Return the [X, Y] coordinate for the center point of the cell that contains the specified text.  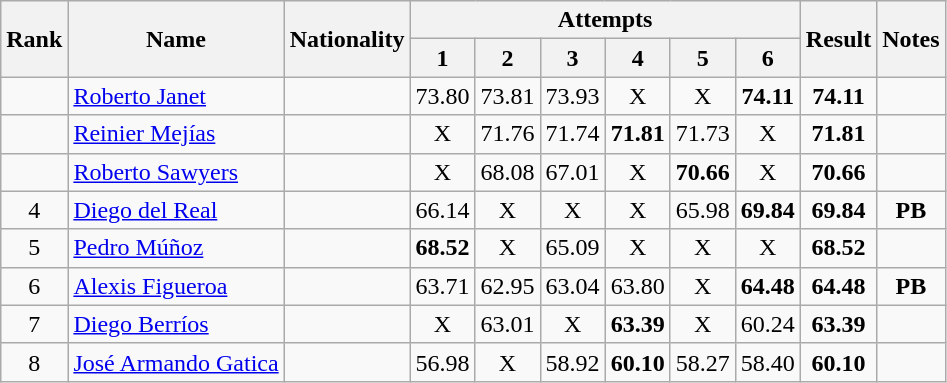
Attempts [605, 20]
Notes [911, 39]
Alexis Figueroa [176, 286]
58.92 [572, 362]
60.24 [768, 324]
58.27 [702, 362]
Nationality [347, 39]
63.71 [442, 286]
63.04 [572, 286]
Roberto Sawyers [176, 172]
63.01 [508, 324]
2 [508, 58]
71.74 [572, 134]
68.08 [508, 172]
8 [34, 362]
1 [442, 58]
65.98 [702, 210]
73.80 [442, 96]
63.80 [638, 286]
71.76 [508, 134]
Pedro Múñoz [176, 248]
Roberto Janet [176, 96]
73.93 [572, 96]
65.09 [572, 248]
67.01 [572, 172]
Reinier Mejías [176, 134]
Diego Berríos [176, 324]
7 [34, 324]
3 [572, 58]
73.81 [508, 96]
José Armando Gatica [176, 362]
Name [176, 39]
71.73 [702, 134]
58.40 [768, 362]
56.98 [442, 362]
62.95 [508, 286]
Result [838, 39]
Rank [34, 39]
Diego del Real [176, 210]
66.14 [442, 210]
